Output the (X, Y) coordinate of the center of the cell containing the given text.  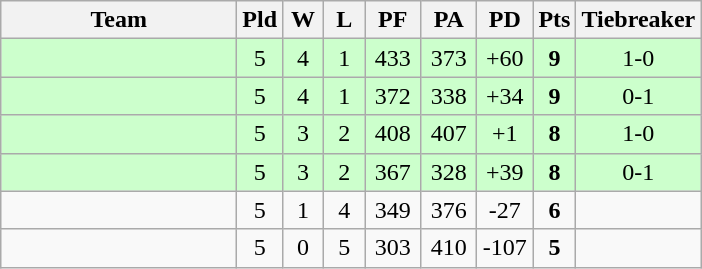
349 (393, 210)
367 (393, 172)
+34 (505, 96)
372 (393, 96)
-107 (505, 248)
6 (554, 210)
Team (119, 20)
407 (449, 134)
433 (393, 58)
PD (505, 20)
W (304, 20)
-27 (505, 210)
338 (449, 96)
408 (393, 134)
+1 (505, 134)
303 (393, 248)
PA (449, 20)
+39 (505, 172)
Pts (554, 20)
PF (393, 20)
0 (304, 248)
L (344, 20)
328 (449, 172)
376 (449, 210)
Pld (260, 20)
373 (449, 58)
Tiebreaker (638, 20)
+60 (505, 58)
410 (449, 248)
